Detect which cell encompasses the target text, then output its (x, y) center coordinate. 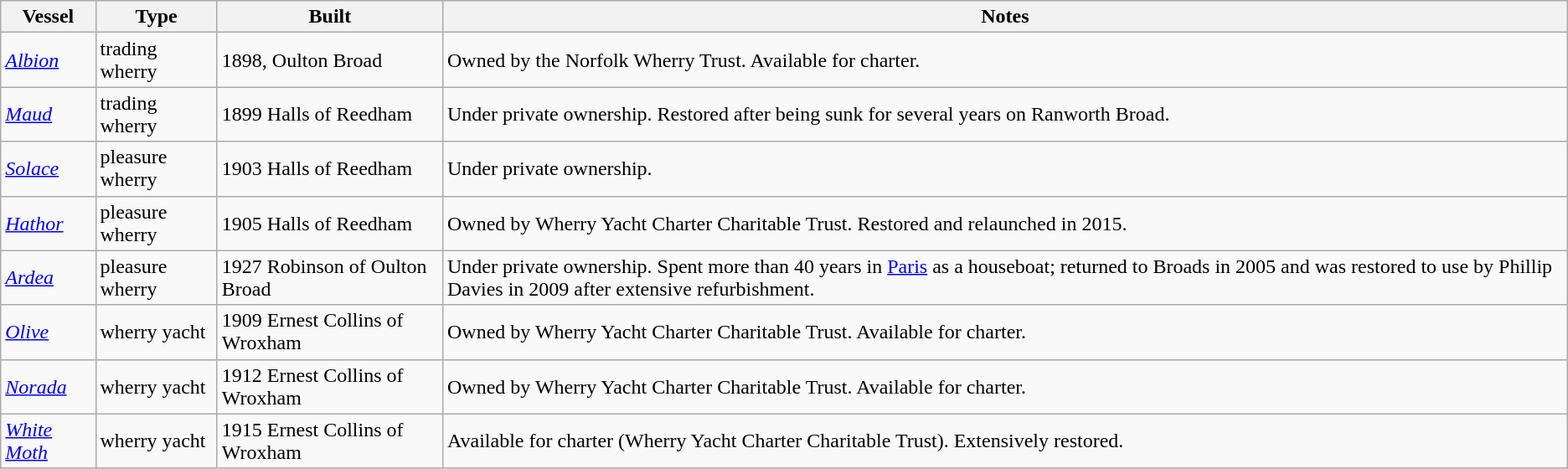
Under private ownership. Restored after being sunk for several years on Ranworth Broad. (1005, 114)
White Moth (49, 441)
1912 Ernest Collins of Wroxham (330, 387)
Olive (49, 332)
Albion (49, 60)
1903 Halls of Reedham (330, 169)
Solace (49, 169)
Under private ownership. (1005, 169)
Norada (49, 387)
Ardea (49, 278)
Vessel (49, 17)
Maud (49, 114)
Type (156, 17)
1898, Oulton Broad (330, 60)
1905 Halls of Reedham (330, 223)
1927 Robinson of Oulton Broad (330, 278)
Available for charter (Wherry Yacht Charter Charitable Trust). Extensively restored. (1005, 441)
Hathor (49, 223)
Notes (1005, 17)
1909 Ernest Collins of Wroxham (330, 332)
1915 Ernest Collins of Wroxham (330, 441)
Owned by Wherry Yacht Charter Charitable Trust. Restored and relaunched in 2015. (1005, 223)
Owned by the Norfolk Wherry Trust. Available for charter. (1005, 60)
Built (330, 17)
1899 Halls of Reedham (330, 114)
